Pinpoint the cell where the given text exists, returning its (X, Y) midpoint coordinate. 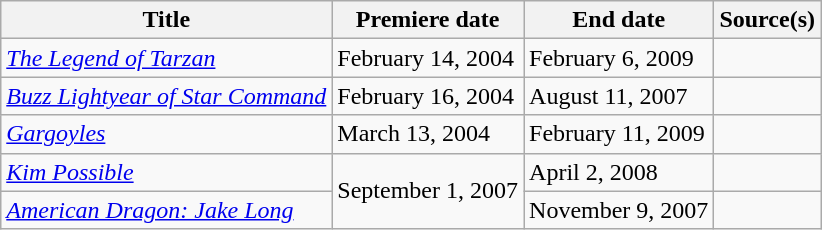
Title (166, 20)
American Dragon: Jake Long (166, 210)
Buzz Lightyear of Star Command (166, 96)
November 9, 2007 (619, 210)
Gargoyles (166, 134)
February 14, 2004 (428, 58)
February 6, 2009 (619, 58)
August 11, 2007 (619, 96)
Kim Possible (166, 172)
September 1, 2007 (428, 191)
April 2, 2008 (619, 172)
Source(s) (768, 20)
Premiere date (428, 20)
March 13, 2004 (428, 134)
The Legend of Tarzan (166, 58)
February 11, 2009 (619, 134)
February 16, 2004 (428, 96)
End date (619, 20)
